Return the [X, Y] coordinate for the center point of the cell that contains the specified text.  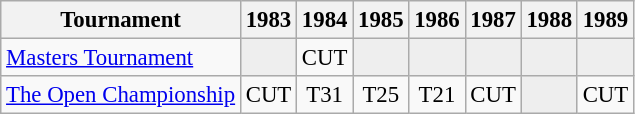
1987 [493, 20]
1986 [437, 20]
Masters Tournament [121, 58]
1985 [381, 20]
1989 [605, 20]
T21 [437, 95]
T25 [381, 95]
Tournament [121, 20]
T31 [325, 95]
1983 [268, 20]
The Open Championship [121, 95]
1988 [549, 20]
1984 [325, 20]
